For the text-containing cell, return its midpoint in [x, y] coordinate format. 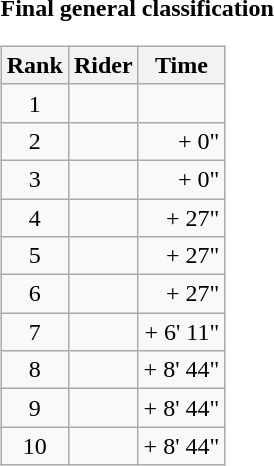
2 [34, 141]
Time [182, 65]
7 [34, 332]
+ 6' 11" [182, 332]
Rider [103, 65]
10 [34, 446]
1 [34, 103]
4 [34, 217]
9 [34, 408]
8 [34, 370]
5 [34, 256]
6 [34, 294]
3 [34, 179]
Rank [34, 65]
